Return the [x, y] coordinate for the center point of the cell that contains the specified text.  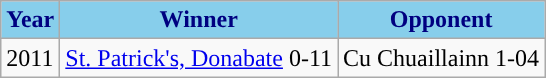
Opponent [442, 20]
St. Patrick's, Donabate 0-11 [199, 58]
Year [30, 20]
Winner [199, 20]
Cu Chuaillainn 1-04 [442, 58]
2011 [30, 58]
